Scan for the cell matching the given text and deliver its [x, y] coordinate at center. 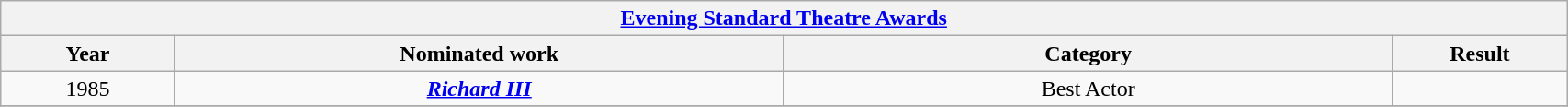
Evening Standard Theatre Awards [784, 18]
Result [1479, 53]
Category [1088, 53]
Nominated work [479, 53]
Year [88, 53]
Richard III [479, 89]
1985 [88, 89]
Best Actor [1088, 89]
